Output the [X, Y] coordinate of the center of the cell containing the given text.  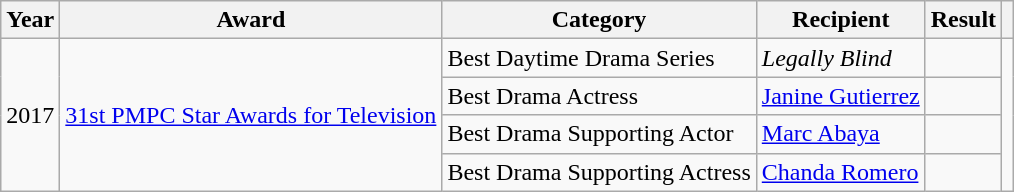
Chanda Romero [840, 172]
Legally Blind [840, 58]
Janine Gutierrez [840, 96]
Award [251, 20]
Best Drama Supporting Actress [599, 172]
Best Daytime Drama Series [599, 58]
Year [30, 20]
Marc Abaya [840, 134]
Category [599, 20]
Best Drama Actress [599, 96]
Result [963, 20]
31st PMPC Star Awards for Television [251, 115]
Best Drama Supporting Actor [599, 134]
2017 [30, 115]
Recipient [840, 20]
